Pinpoint the cell where the given text exists, returning its [x, y] midpoint coordinate. 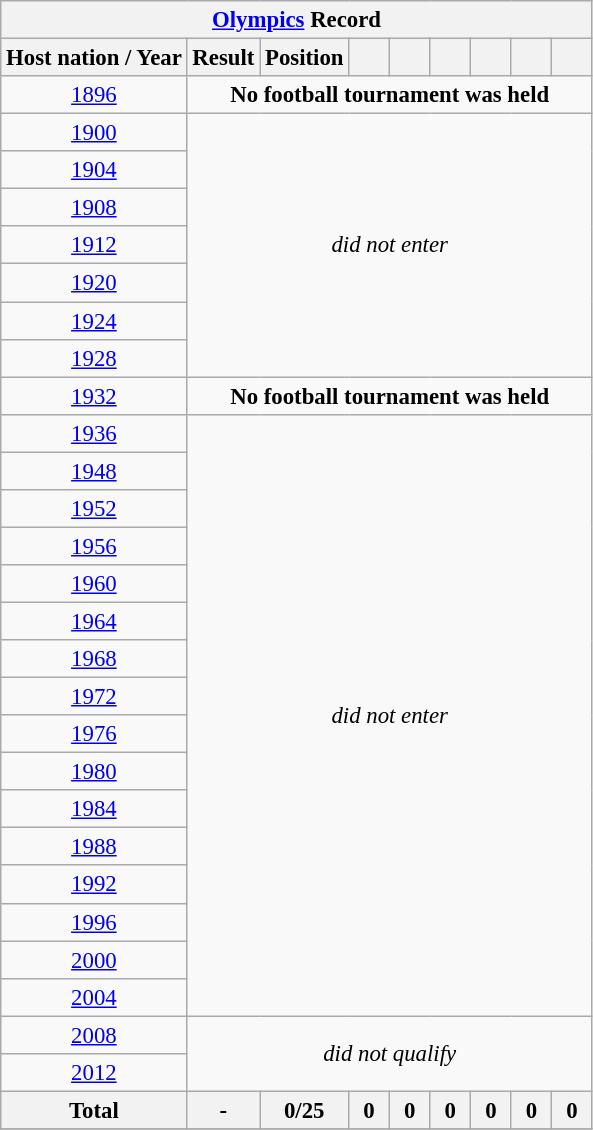
did not qualify [390, 1054]
1908 [94, 208]
2008 [94, 1035]
- [224, 1110]
1972 [94, 697]
1932 [94, 396]
2012 [94, 1073]
1900 [94, 133]
Result [224, 58]
1980 [94, 772]
2000 [94, 960]
1912 [94, 245]
1988 [94, 847]
1968 [94, 659]
1976 [94, 734]
0/25 [304, 1110]
1952 [94, 509]
1956 [94, 546]
1964 [94, 621]
1960 [94, 584]
Host nation / Year [94, 58]
Olympics Record [297, 20]
1992 [94, 885]
1928 [94, 358]
1936 [94, 433]
Position [304, 58]
2004 [94, 997]
1920 [94, 283]
1948 [94, 471]
1924 [94, 321]
1896 [94, 95]
1904 [94, 170]
1984 [94, 809]
1996 [94, 922]
Total [94, 1110]
